Provide the (X, Y) coordinate of the cell's center where the given text is located.  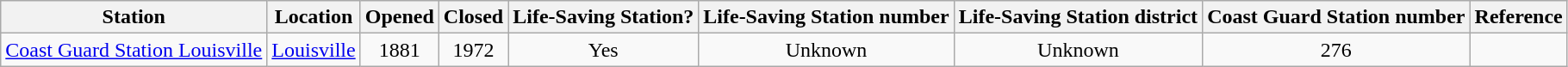
Closed (473, 17)
Louisville (314, 50)
Station (134, 17)
Coast Guard Station number (1336, 17)
276 (1336, 50)
Reference (1518, 17)
1881 (400, 50)
Location (314, 17)
1972 (473, 50)
Yes (603, 50)
Life-Saving Station number (826, 17)
Life-Saving Station district (1078, 17)
Life-Saving Station? (603, 17)
Coast Guard Station Louisville (134, 50)
Opened (400, 17)
